Return [x, y] of the center of cell containing provided text 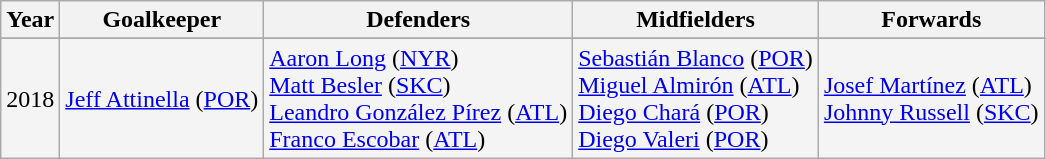
Josef Martínez (ATL) Johnny Russell (SKC) [931, 98]
Defenders [418, 20]
Goalkeeper [162, 20]
2018 [30, 98]
Aaron Long (NYR) Matt Besler (SKC) Leandro González Pírez (ATL) Franco Escobar (ATL) [418, 98]
Jeff Attinella (POR) [162, 98]
Year [30, 20]
Sebastián Blanco (POR) Miguel Almirón (ATL) Diego Chará (POR) Diego Valeri (POR) [696, 98]
Midfielders [696, 20]
Forwards [931, 20]
